From the cell containing the given text, extract its center point as [x, y] coordinate. 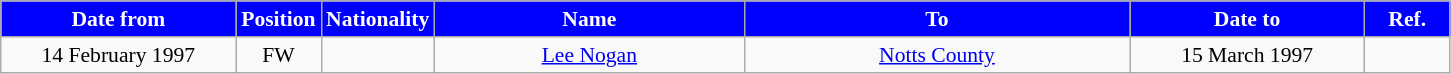
Name [589, 19]
15 March 1997 [1248, 55]
To [936, 19]
Date from [118, 19]
Date to [1248, 19]
Notts County [936, 55]
FW [278, 55]
14 February 1997 [118, 55]
Nationality [378, 19]
Lee Nogan [589, 55]
Ref. [1408, 19]
Position [278, 19]
